Find where the given text appears and provide that cell's center as (X, Y) coordinate. 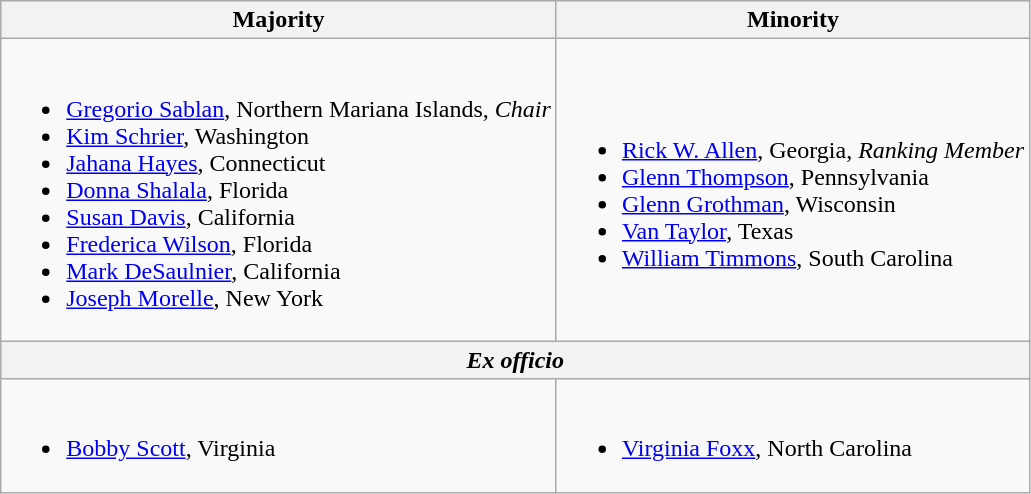
Minority (792, 20)
Virginia Foxx, North Carolina (792, 436)
Majority (279, 20)
Rick W. Allen, Georgia, Ranking MemberGlenn Thompson, PennsylvaniaGlenn Grothman, WisconsinVan Taylor, TexasWilliam Timmons, South Carolina (792, 190)
Bobby Scott, Virginia (279, 436)
Ex officio (516, 360)
